Search for the cell housing the specified text and yield its (X, Y) center coordinate. 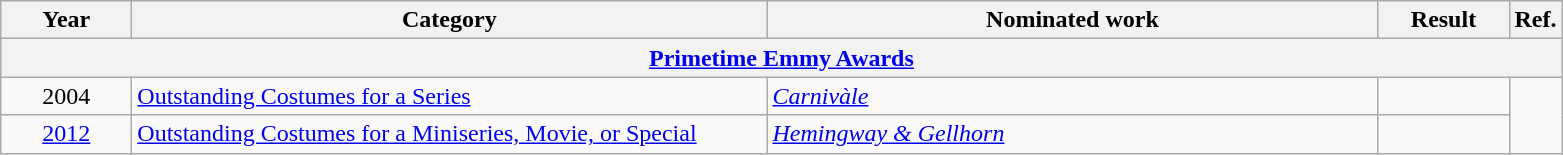
Category (450, 20)
Outstanding Costumes for a Series (450, 96)
Result (1444, 20)
Year (66, 20)
Primetime Emmy Awards (782, 58)
Hemingway & Gellhorn (1072, 134)
2012 (66, 134)
Outstanding Costumes for a Miniseries, Movie, or Special (450, 134)
Nominated work (1072, 20)
Ref. (1536, 20)
Carnivàle (1072, 96)
2004 (66, 96)
